Output the [x, y] coordinate of the center of the cell containing the given text.  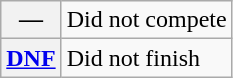
DNF [31, 58]
Did not compete [146, 20]
— [31, 20]
Did not finish [146, 58]
